For the text-containing cell, return its midpoint in (X, Y) coordinate format. 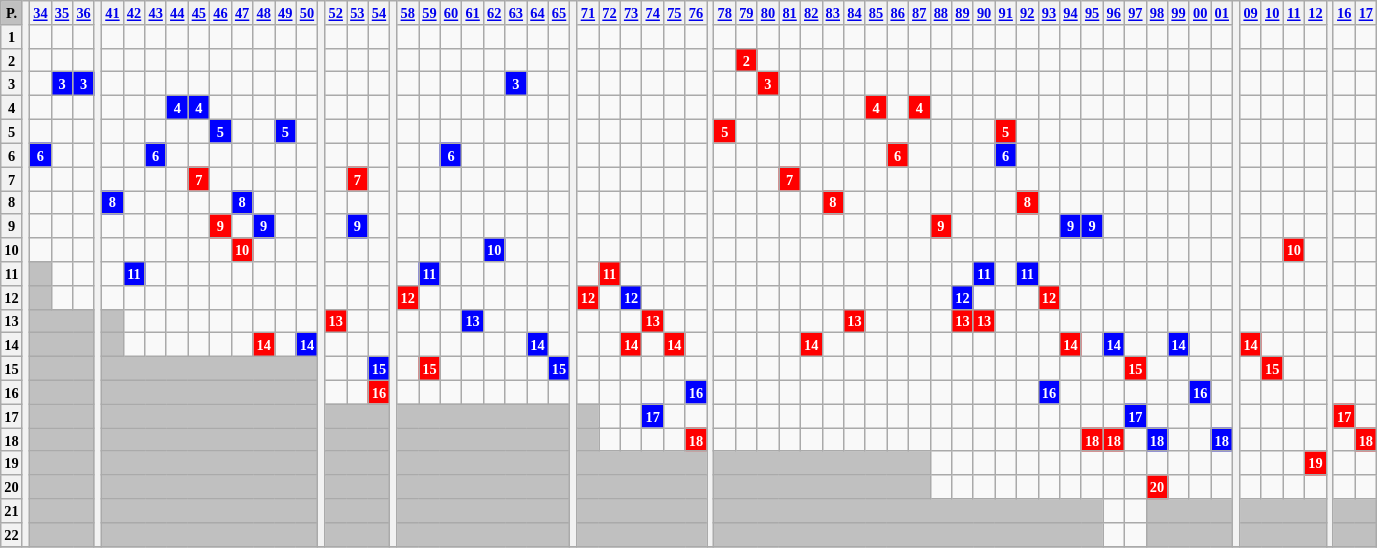
00 (1200, 12)
63 (516, 12)
53 (358, 12)
62 (494, 12)
36 (84, 12)
76 (696, 12)
60 (451, 12)
43 (156, 12)
98 (1157, 12)
95 (1092, 12)
89 (963, 12)
44 (177, 12)
48 (264, 12)
84 (855, 12)
92 (1027, 12)
81 (790, 12)
21 (12, 510)
52 (336, 12)
65 (559, 12)
45 (199, 12)
99 (1179, 12)
61 (473, 12)
42 (134, 12)
46 (221, 12)
79 (747, 12)
54 (379, 12)
22 (12, 534)
50 (307, 12)
75 (675, 12)
73 (631, 12)
97 (1136, 12)
P. (12, 12)
35 (62, 12)
09 (1251, 12)
91 (1006, 12)
88 (941, 12)
83 (833, 12)
94 (1071, 12)
86 (898, 12)
85 (876, 12)
87 (919, 12)
64 (538, 12)
34 (41, 12)
80 (768, 12)
41 (113, 12)
96 (1114, 12)
93 (1049, 12)
72 (610, 12)
82 (811, 12)
49 (285, 12)
59 (430, 12)
71 (588, 12)
47 (242, 12)
58 (408, 12)
01 (1222, 12)
78 (725, 12)
74 (653, 12)
1 (12, 36)
90 (984, 12)
